Output the (X, Y) coordinate of the center of the cell containing the given text.  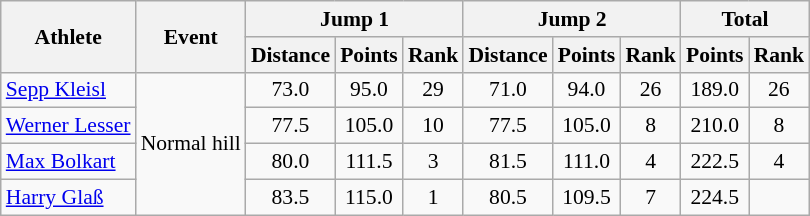
1 (434, 197)
224.5 (715, 197)
111.0 (587, 162)
109.5 (587, 197)
10 (434, 126)
80.5 (508, 197)
111.5 (369, 162)
222.5 (715, 162)
95.0 (369, 90)
Normal hill (191, 143)
Jump 2 (572, 19)
81.5 (508, 162)
210.0 (715, 126)
29 (434, 90)
83.5 (290, 197)
Jump 1 (355, 19)
Athlete (68, 36)
Sepp Kleisl (68, 90)
3 (434, 162)
73.0 (290, 90)
189.0 (715, 90)
94.0 (587, 90)
Max Bolkart (68, 162)
71.0 (508, 90)
Werner Lesser (68, 126)
115.0 (369, 197)
Total (745, 19)
7 (650, 197)
80.0 (290, 162)
Event (191, 36)
Harry Glaß (68, 197)
